Determine the [x, y] coordinate at the center of the cell enclosing the given text.  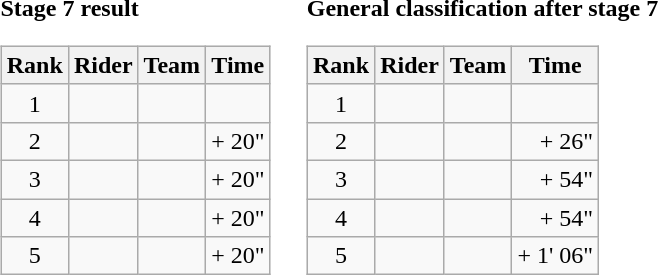
+ 26" [556, 141]
+ 1' 06" [556, 256]
